Identify which cell holds the provided text, then report its [x, y] central coordinate. 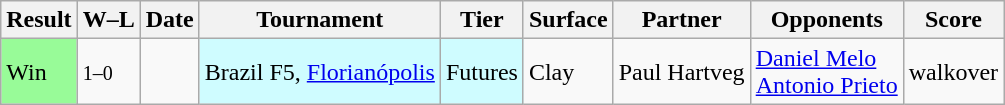
Brazil F5, Florianópolis [320, 72]
Daniel Melo Antonio Prieto [826, 72]
walkover [953, 72]
Tier [482, 20]
Score [953, 20]
Partner [682, 20]
Futures [482, 72]
Date [170, 20]
Clay [568, 72]
Surface [568, 20]
Opponents [826, 20]
Result [39, 20]
Tournament [320, 20]
1–0 [108, 72]
Win [39, 72]
W–L [108, 20]
Paul Hartveg [682, 72]
